For the text-containing cell, return its midpoint in (x, y) coordinate format. 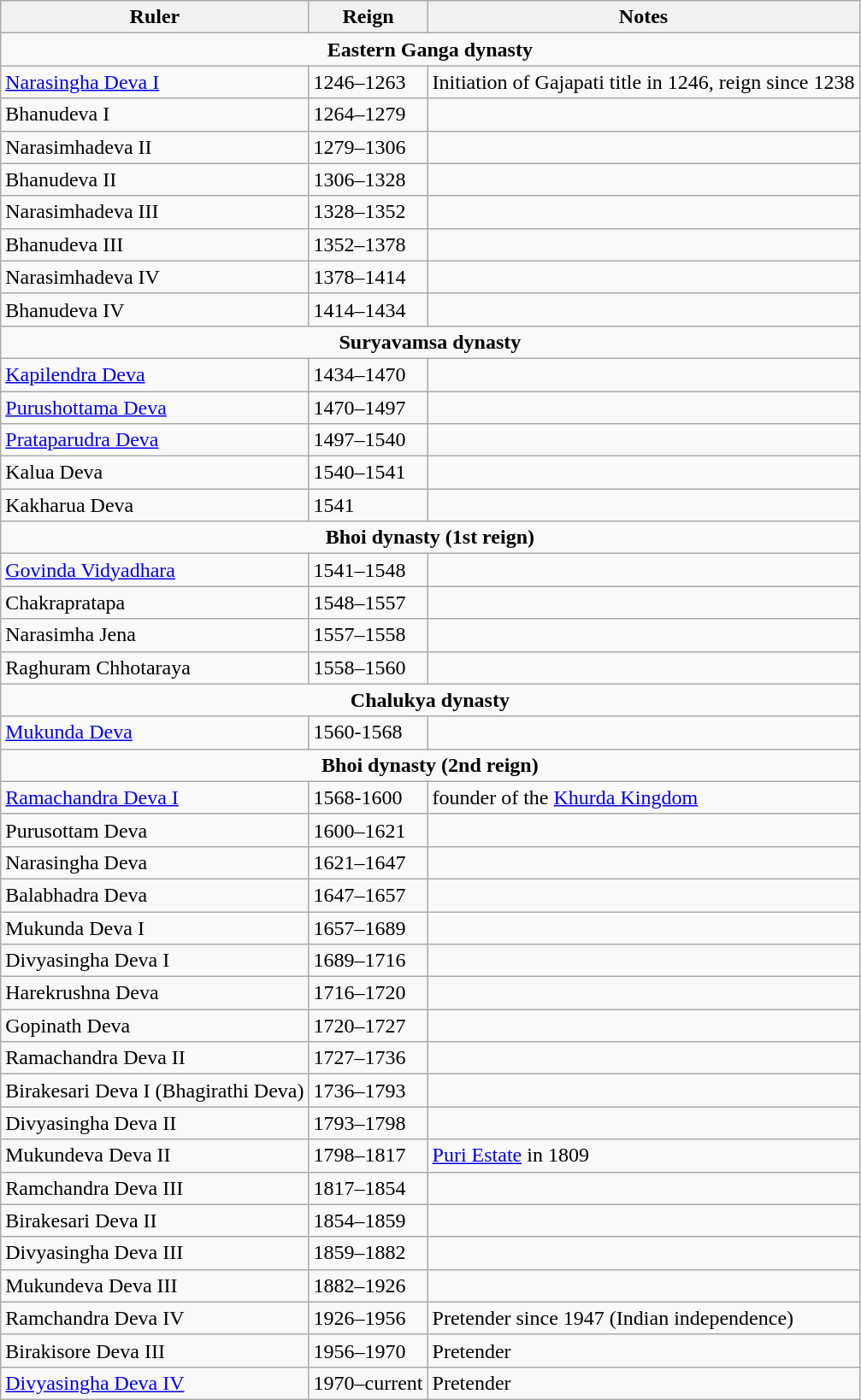
Bhoi dynasty (1st reign) (430, 538)
Kapilendra Deva (155, 374)
1328–1352 (368, 212)
Raghuram Chhotaraya (155, 668)
1540–1541 (368, 473)
Reign (368, 17)
1560-1568 (368, 732)
Mukunda Deva (155, 732)
1306–1328 (368, 179)
Divyasingha Deva IV (155, 1383)
1657–1689 (368, 927)
Initiation of Gajapati title in 1246, reign since 1238 (643, 82)
1352–1378 (368, 244)
Bhanudeva IV (155, 309)
1854–1859 (368, 1221)
Divyasingha Deva III (155, 1253)
Gopinath Deva (155, 1026)
Mukundeva Deva II (155, 1156)
Narasimhadeva III (155, 212)
1470–1497 (368, 408)
Prataparudra Deva (155, 440)
Notes (643, 17)
Narasimha Jena (155, 635)
Bhanudeva II (155, 179)
Birakesari Deva II (155, 1221)
Narasingha Deva (155, 862)
founder of the Khurda Kingdom (643, 797)
Purushottama Deva (155, 408)
Suryavamsa dynasty (430, 342)
Puri Estate in 1809 (643, 1156)
Eastern Ganga dynasty (430, 50)
Harekrushna Deva (155, 993)
1859–1882 (368, 1253)
1926–1956 (368, 1318)
Ruler (155, 17)
Ramachandra Deva I (155, 797)
1621–1647 (368, 862)
Bhoi dynasty (2nd reign) (430, 765)
Ramachandra Deva II (155, 1058)
Narasimhadeva II (155, 147)
1541 (368, 505)
Bhanudeva III (155, 244)
1434–1470 (368, 374)
Narasimhadeva IV (155, 277)
Birakisore Deva III (155, 1350)
Chalukya dynasty (430, 700)
1568-1600 (368, 797)
1557–1558 (368, 635)
1647–1657 (368, 895)
1541–1548 (368, 570)
Kalua Deva (155, 473)
1970–current (368, 1383)
Chakrapratapa (155, 603)
Govinda Vidyadhara (155, 570)
1736–1793 (368, 1091)
1720–1727 (368, 1026)
1414–1434 (368, 309)
1793–1798 (368, 1123)
1378–1414 (368, 277)
Bhanudeva I (155, 115)
Mukundeva Deva III (155, 1285)
1558–1560 (368, 668)
1246–1263 (368, 82)
Narasingha Deva I (155, 82)
1817–1854 (368, 1188)
Purusottam Deva (155, 830)
1798–1817 (368, 1156)
Kakharua Deva (155, 505)
1689–1716 (368, 961)
1548–1557 (368, 603)
1882–1926 (368, 1285)
Ramchandra Deva III (155, 1188)
Pretender since 1947 (Indian independence) (643, 1318)
1264–1279 (368, 115)
Balabhadra Deva (155, 895)
Mukunda Deva I (155, 927)
Ramchandra Deva IV (155, 1318)
1956–1970 (368, 1350)
Divyasingha Deva I (155, 961)
1727–1736 (368, 1058)
Birakesari Deva I (Bhagirathi Deva) (155, 1091)
1716–1720 (368, 993)
1279–1306 (368, 147)
Divyasingha Deva II (155, 1123)
1600–1621 (368, 830)
1497–1540 (368, 440)
